Locate the cell with the specified text and output its (x, y) center coordinate. 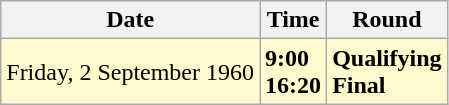
Round (387, 20)
Friday, 2 September 1960 (130, 72)
QualifyingFinal (387, 72)
Date (130, 20)
Time (294, 20)
9:0016:20 (294, 72)
